Find where the given text appears and provide that cell's center as (X, Y) coordinate. 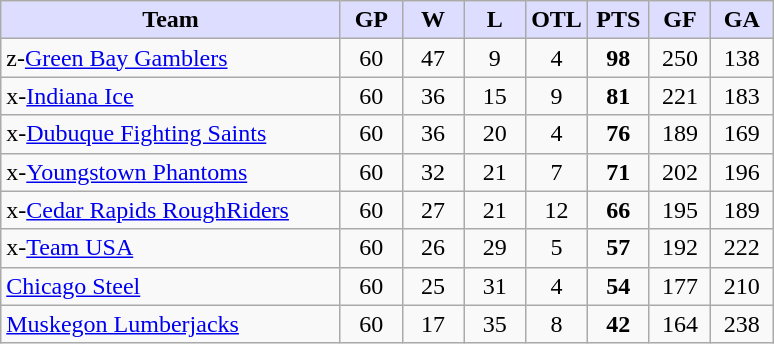
26 (433, 248)
238 (742, 324)
Chicago Steel (171, 286)
x-Team USA (171, 248)
GP (371, 20)
12 (557, 210)
177 (680, 286)
x-Youngstown Phantoms (171, 172)
Team (171, 20)
x-Dubuque Fighting Saints (171, 134)
7 (557, 172)
81 (618, 96)
196 (742, 172)
66 (618, 210)
54 (618, 286)
31 (495, 286)
250 (680, 58)
221 (680, 96)
76 (618, 134)
35 (495, 324)
20 (495, 134)
202 (680, 172)
z-Green Bay Gamblers (171, 58)
x-Cedar Rapids RoughRiders (171, 210)
192 (680, 248)
OTL (557, 20)
27 (433, 210)
57 (618, 248)
L (495, 20)
42 (618, 324)
8 (557, 324)
138 (742, 58)
PTS (618, 20)
15 (495, 96)
183 (742, 96)
5 (557, 248)
32 (433, 172)
GA (742, 20)
195 (680, 210)
29 (495, 248)
GF (680, 20)
17 (433, 324)
222 (742, 248)
25 (433, 286)
x-Indiana Ice (171, 96)
164 (680, 324)
210 (742, 286)
W (433, 20)
47 (433, 58)
Muskegon Lumberjacks (171, 324)
71 (618, 172)
169 (742, 134)
98 (618, 58)
